Scan for the cell matching the given text and deliver its [x, y] coordinate at center. 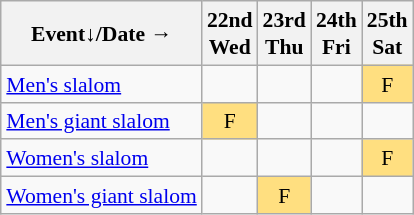
Men's slalom [102, 84]
22ndWed [230, 33]
Women's slalom [102, 158]
Men's giant slalom [102, 120]
Women's giant slalom [102, 194]
23rdThu [284, 33]
25thSat [388, 33]
Event↓/Date → [102, 33]
24thFri [336, 33]
